Search for the cell housing the specified text and yield its [X, Y] center coordinate. 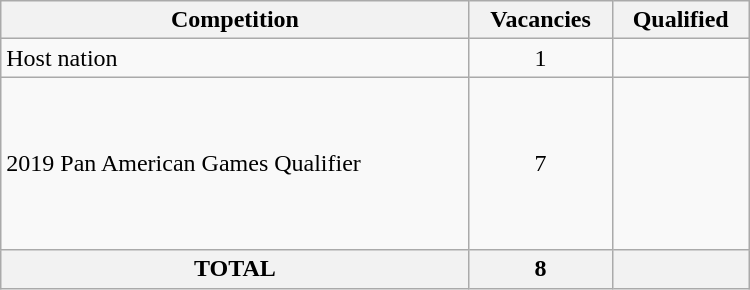
8 [540, 269]
2019 Pan American Games Qualifier [235, 164]
Host nation [235, 58]
Competition [235, 20]
TOTAL [235, 269]
Qualified [680, 20]
1 [540, 58]
Vacancies [540, 20]
7 [540, 164]
